Output the [X, Y] coordinate of the center of the cell containing the given text.  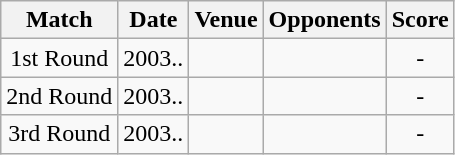
Opponents [324, 20]
2nd Round [60, 96]
Match [60, 20]
3rd Round [60, 134]
Score [420, 20]
Venue [226, 20]
1st Round [60, 58]
Date [154, 20]
